Identify which cell holds the provided text, then report its (x, y) central coordinate. 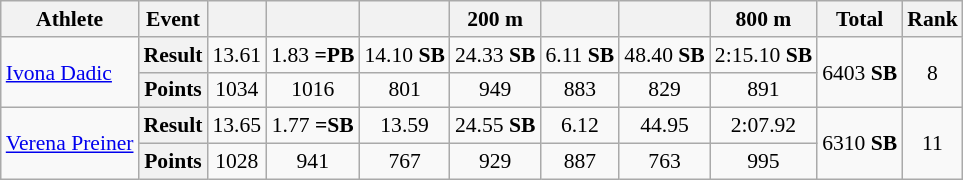
24.33 SB (496, 55)
6403 SB (860, 72)
801 (404, 90)
24.55 SB (496, 126)
Verena Preiner (70, 144)
995 (764, 162)
14.10 SB (404, 55)
1016 (312, 90)
13.59 (404, 126)
1034 (236, 90)
13.61 (236, 55)
6.12 (580, 126)
2:15.10 SB (764, 55)
6310 SB (860, 144)
763 (664, 162)
Rank (932, 19)
44.95 (664, 126)
941 (312, 162)
Ivona Dadic (70, 72)
8 (932, 72)
6.11 SB (580, 55)
Event (174, 19)
929 (496, 162)
Total (860, 19)
Athlete (70, 19)
949 (496, 90)
1.83 =PB (312, 55)
13.65 (236, 126)
1.77 =SB (312, 126)
1028 (236, 162)
887 (580, 162)
891 (764, 90)
829 (664, 90)
11 (932, 144)
48.40 SB (664, 55)
2:07.92 (764, 126)
883 (580, 90)
200 m (496, 19)
800 m (764, 19)
767 (404, 162)
